From the cell containing the given text, extract its center point as (X, Y) coordinate. 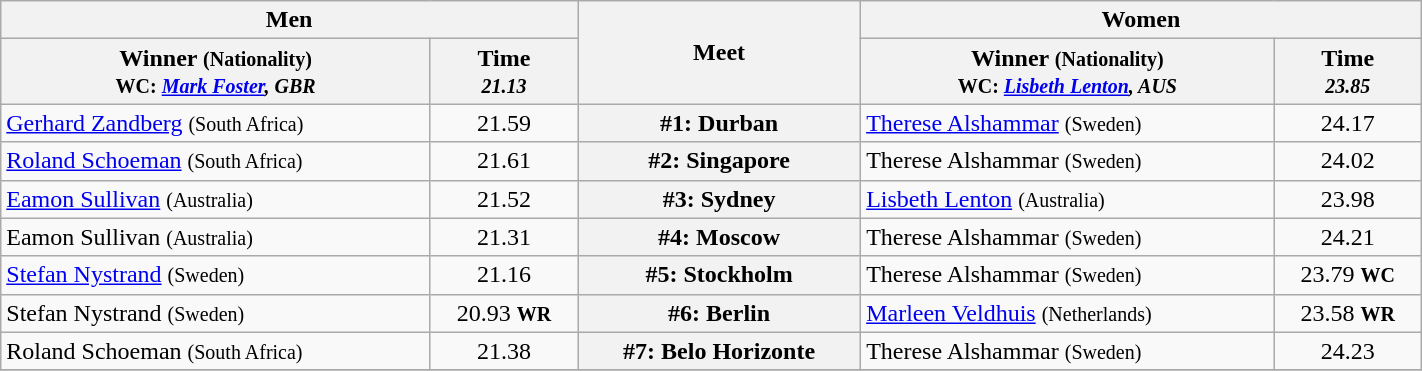
21.31 (504, 237)
#7: Belo Horizonte (720, 351)
24.02 (1348, 161)
24.17 (1348, 123)
Men (290, 20)
21.52 (504, 199)
Gerhard Zandberg (South Africa) (216, 123)
Winner (Nationality)WC: Mark Foster, GBR (216, 72)
#5: Stockholm (720, 275)
21.61 (504, 161)
#6: Berlin (720, 313)
Winner (Nationality)WC: Lisbeth Lenton, AUS (1068, 72)
23.98 (1348, 199)
21.16 (504, 275)
Women (1142, 20)
#3: Sydney (720, 199)
Meet (720, 52)
24.23 (1348, 351)
Time21.13 (504, 72)
24.21 (1348, 237)
20.93 WR (504, 313)
21.38 (504, 351)
Marleen Veldhuis (Netherlands) (1068, 313)
21.59 (504, 123)
#1: Durban (720, 123)
Lisbeth Lenton (Australia) (1068, 199)
23.58 WR (1348, 313)
23.79 WC (1348, 275)
#2: Singapore (720, 161)
#4: Moscow (720, 237)
Time23.85 (1348, 72)
